Return the [X, Y] coordinate for the center point of the cell that contains the specified text.  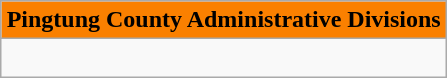
Pingtung County Administrative Divisions [224, 20]
